Locate the cell with the specified text and output its (X, Y) center coordinate. 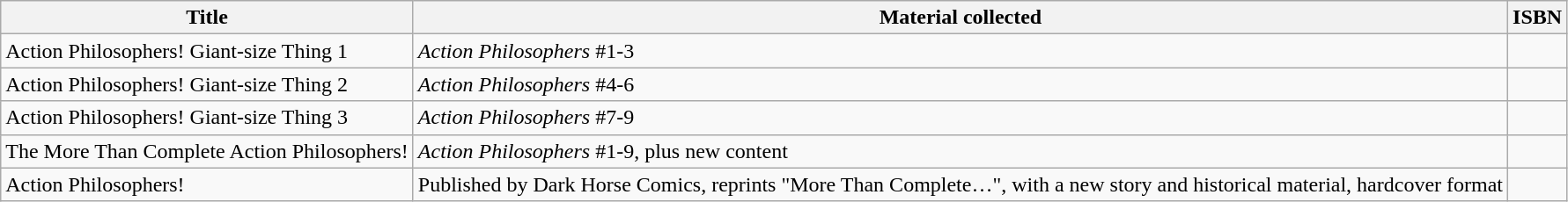
Action Philosophers! Giant-size Thing 2 (208, 84)
Action Philosophers #4-6 (960, 84)
Title (208, 18)
ISBN (1537, 18)
Action Philosophers #1-3 (960, 51)
Action Philosophers #1-9, plus new content (960, 151)
Action Philosophers! Giant-size Thing 3 (208, 118)
Published by Dark Horse Comics, reprints "More Than Complete…", with a new story and historical material, hardcover format (960, 184)
Action Philosophers #7-9 (960, 118)
Action Philosophers! (208, 184)
The More Than Complete Action Philosophers! (208, 151)
Material collected (960, 18)
Action Philosophers! Giant-size Thing 1 (208, 51)
